Return the [x, y] coordinate for the center point of the cell that contains the specified text.  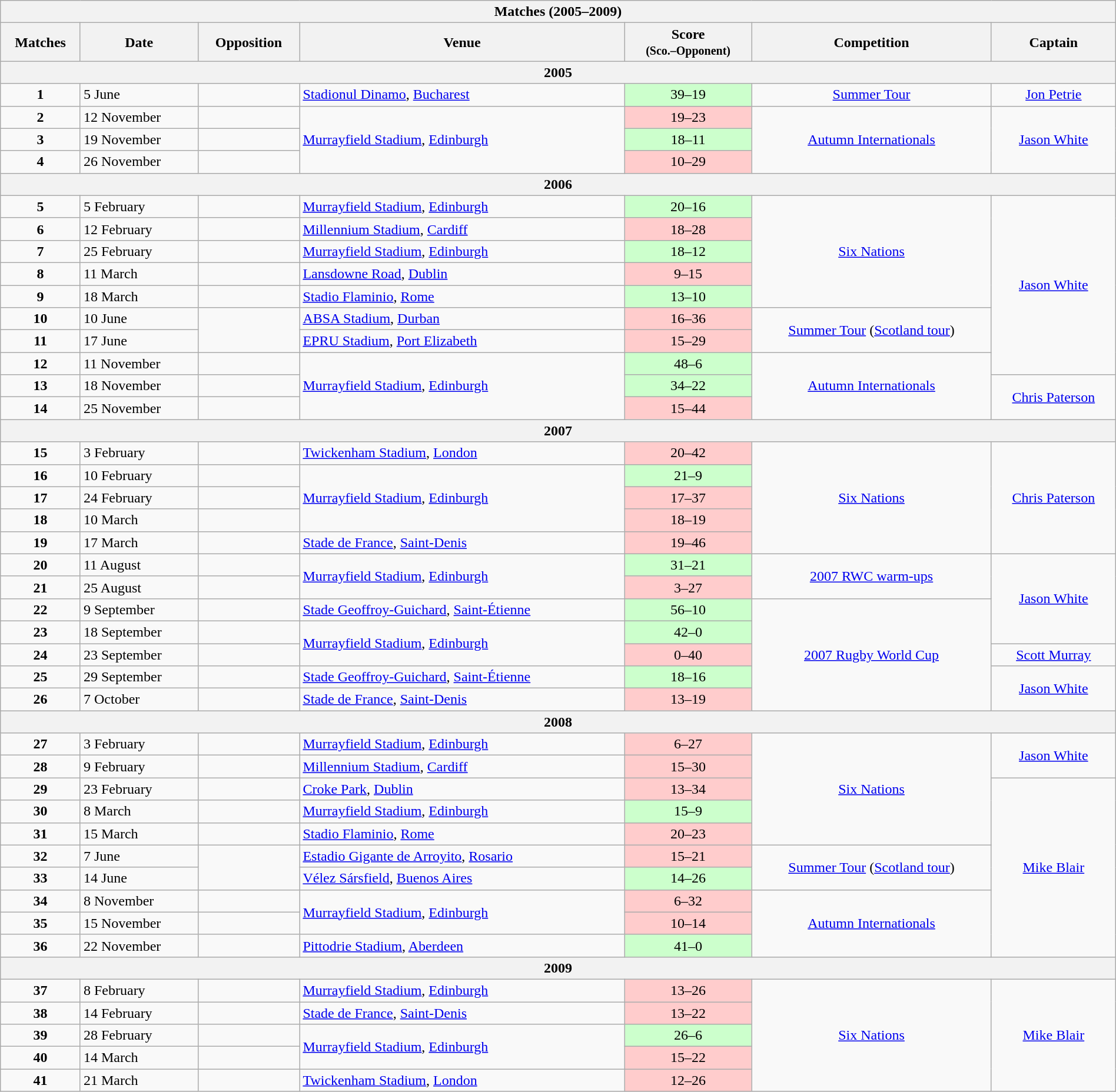
10 June [139, 319]
13–26 [687, 990]
3 [41, 139]
8 March [139, 811]
2007 Rugby World Cup [872, 654]
7 October [139, 700]
23 February [139, 789]
6 [41, 229]
17 March [139, 542]
21–9 [687, 475]
Stadionul Dinamo, Bucharest [463, 95]
15 March [139, 834]
13–19 [687, 700]
0–40 [687, 655]
14 February [139, 1013]
15–29 [687, 341]
2007 RWC warm-ups [872, 576]
2006 [558, 184]
23 September [139, 655]
19–46 [687, 542]
29 September [139, 677]
10–29 [687, 162]
25 February [139, 251]
11 November [139, 364]
18–16 [687, 677]
10 March [139, 520]
12 November [139, 117]
17 [41, 498]
18 [41, 520]
15 November [139, 923]
Score(Sco.–Opponent) [687, 42]
ABSA Stadium, Durban [463, 319]
Matches (2005–2009) [558, 12]
5 June [139, 95]
15–22 [687, 1058]
18 September [139, 632]
Estadio Gigante de Arroyito, Rosario [463, 856]
14 June [139, 878]
8 February [139, 990]
21 March [139, 1080]
14–26 [687, 878]
56–10 [687, 610]
Croke Park, Dublin [463, 789]
9 February [139, 767]
26 November [139, 162]
15–44 [687, 408]
16–36 [687, 319]
Vélez Sársfield, Buenos Aires [463, 878]
11 August [139, 565]
13–34 [687, 789]
20–16 [687, 207]
41–0 [687, 945]
15 [41, 453]
19–23 [687, 117]
5 [41, 207]
Matches [41, 42]
37 [41, 990]
Opposition [248, 42]
Summer Tour [872, 95]
Captain [1054, 42]
18 November [139, 386]
39–19 [687, 95]
13–10 [687, 296]
9–15 [687, 274]
7 [41, 251]
34–22 [687, 386]
Lansdowne Road, Dublin [463, 274]
32 [41, 856]
24 February [139, 498]
3–27 [687, 587]
11 March [139, 274]
22 [41, 610]
27 [41, 744]
10–14 [687, 923]
1 [41, 95]
2009 [558, 968]
26 [41, 700]
26–6 [687, 1036]
15–30 [687, 767]
31 [41, 834]
19 [41, 542]
10 [41, 319]
36 [41, 945]
35 [41, 923]
25 [41, 677]
15–21 [687, 856]
6–32 [687, 901]
2007 [558, 431]
Scott Murray [1054, 655]
34 [41, 901]
20 [41, 565]
EPRU Stadium, Port Elizabeth [463, 341]
28 February [139, 1036]
2008 [558, 722]
18–11 [687, 139]
18–28 [687, 229]
24 [41, 655]
25 November [139, 408]
13 [41, 386]
7 June [139, 856]
15–9 [687, 811]
30 [41, 811]
19 November [139, 139]
Date [139, 42]
6–27 [687, 744]
25 August [139, 587]
13–22 [687, 1013]
10 February [139, 475]
9 [41, 296]
12 February [139, 229]
2 [41, 117]
12 [41, 364]
18 March [139, 296]
23 [41, 632]
21 [41, 587]
17 June [139, 341]
12–26 [687, 1080]
14 [41, 408]
4 [41, 162]
38 [41, 1013]
Pittodrie Stadium, Aberdeen [463, 945]
Competition [872, 42]
29 [41, 789]
17–37 [687, 498]
48–6 [687, 364]
22 November [139, 945]
31–21 [687, 565]
42–0 [687, 632]
8 [41, 274]
41 [41, 1080]
18–12 [687, 251]
20–23 [687, 834]
11 [41, 341]
Venue [463, 42]
33 [41, 878]
9 September [139, 610]
8 November [139, 901]
14 March [139, 1058]
18–19 [687, 520]
28 [41, 767]
20–42 [687, 453]
16 [41, 475]
39 [41, 1036]
2005 [558, 72]
5 February [139, 207]
40 [41, 1058]
Jon Petrie [1054, 95]
